From the cell containing the given text, extract its center point as [x, y] coordinate. 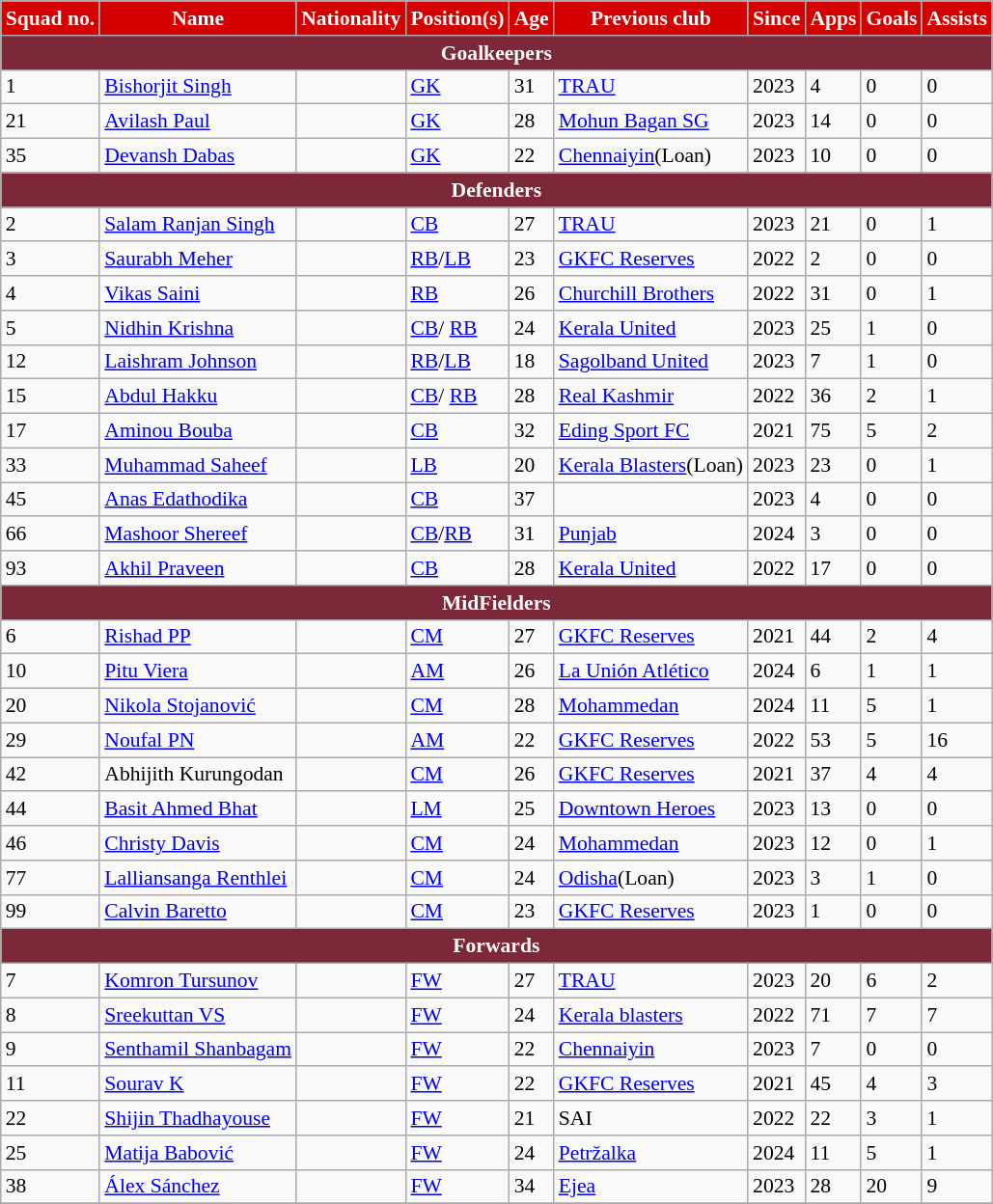
Apps [833, 18]
33 [50, 465]
Squad no. [50, 18]
Avilash Paul [198, 122]
LB [457, 465]
Previous club [650, 18]
Basit Ahmed Bhat [198, 809]
Sreekuttan VS [198, 1015]
Saurabh Meher [198, 260]
La Unión Atlético [650, 671]
SAI [650, 1118]
Anas Edathodika [198, 500]
53 [833, 740]
Muhammad Saheef [198, 465]
Punjab [650, 534]
Churchill Brothers [650, 293]
16 [957, 740]
Senthamil Shanbagam [198, 1050]
77 [50, 878]
Pitu Viera [198, 671]
Eding Sport FC [650, 431]
Goals [892, 18]
Ejea [650, 1187]
Abhijith Kurungodan [198, 775]
RB [457, 293]
32 [532, 431]
29 [50, 740]
Aminou Bouba [198, 431]
42 [50, 775]
Nikola Stojanović [198, 706]
18 [532, 362]
Name [198, 18]
Nidhin Krishna [198, 328]
Position(s) [457, 18]
Goalkeepers [496, 53]
Mashoor Shereef [198, 534]
71 [833, 1015]
66 [50, 534]
Chennaiyin [650, 1050]
Sourav K [198, 1084]
Akhil Praveen [198, 568]
99 [50, 912]
Laishram Johnson [198, 362]
Mohun Bagan SG [650, 122]
8 [50, 1015]
93 [50, 568]
CB/RB [457, 534]
36 [833, 397]
Defenders [496, 190]
Abdul Hakku [198, 397]
Vikas Saini [198, 293]
Lalliansanga Renthlei [198, 878]
Chennaiyin(Loan) [650, 156]
Shijin Thadhayouse [198, 1118]
Matija Babović [198, 1153]
Christy Davis [198, 843]
Odisha(Loan) [650, 878]
Salam Ranjan Singh [198, 225]
34 [532, 1187]
46 [50, 843]
Downtown Heroes [650, 809]
Forwards [496, 946]
15 [50, 397]
Kerala Blasters(Loan) [650, 465]
Kerala blasters [650, 1015]
MidFielders [496, 603]
Bishorjit Singh [198, 87]
Rishad PP [198, 637]
Petržalka [650, 1153]
Devansh Dabas [198, 156]
13 [833, 809]
Komron Tursunov [198, 981]
35 [50, 156]
Age [532, 18]
Álex Sánchez [198, 1187]
LM [457, 809]
Real Kashmir [650, 397]
Calvin Baretto [198, 912]
38 [50, 1187]
Noufal PN [198, 740]
14 [833, 122]
Nationality [351, 18]
75 [833, 431]
Sagolband United [650, 362]
Since [776, 18]
Assists [957, 18]
